Output the [X, Y] coordinate of the center of the cell containing the given text.  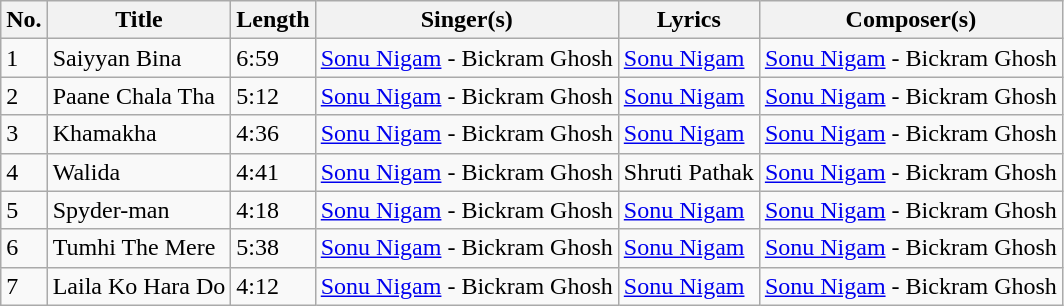
No. [24, 20]
6:59 [273, 58]
Spyder-man [139, 210]
Length [273, 20]
Composer(s) [910, 20]
Singer(s) [466, 20]
1 [24, 58]
5 [24, 210]
4:41 [273, 172]
Paane Chala Tha [139, 96]
4 [24, 172]
5:12 [273, 96]
Lyrics [688, 20]
Walida [139, 172]
5:38 [273, 248]
Tumhi The Mere [139, 248]
Laila Ko Hara Do [139, 286]
4:12 [273, 286]
Title [139, 20]
3 [24, 134]
4:36 [273, 134]
Saiyyan Bina [139, 58]
4:18 [273, 210]
6 [24, 248]
2 [24, 96]
Khamakha [139, 134]
Shruti Pathak [688, 172]
7 [24, 286]
